Extract the (x, y) coordinate from the center of the cell holding the provided text.  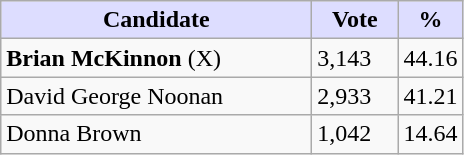
Donna Brown (156, 134)
2,933 (355, 96)
% (430, 20)
Brian McKinnon (X) (156, 58)
David George Noonan (156, 96)
3,143 (355, 58)
Vote (355, 20)
41.21 (430, 96)
Candidate (156, 20)
44.16 (430, 58)
14.64 (430, 134)
1,042 (355, 134)
